Provide the (X, Y) coordinate of the cell's center where the given text is located.  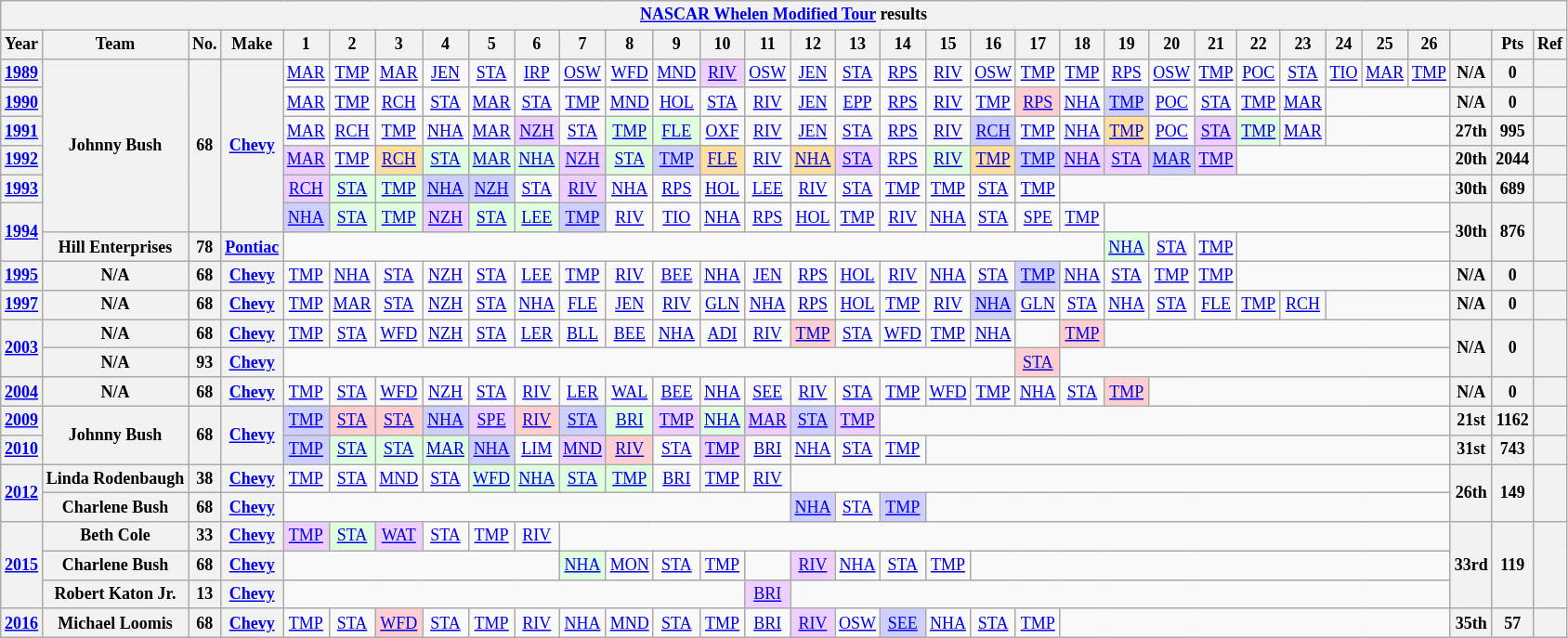
ADI (723, 334)
NASCAR Whelen Modified Tour results (784, 15)
995 (1512, 130)
1997 (22, 305)
Make (253, 45)
Linda Rodenbaugh (115, 479)
Pontiac (253, 247)
14 (903, 45)
2004 (22, 392)
1994 (22, 232)
743 (1512, 449)
35th (1471, 622)
38 (204, 479)
11 (767, 45)
7 (583, 45)
26 (1430, 45)
2010 (22, 449)
15 (947, 45)
2015 (22, 566)
2016 (22, 622)
12 (813, 45)
21 (1216, 45)
23 (1303, 45)
876 (1512, 232)
119 (1512, 566)
OXF (723, 130)
149 (1512, 493)
57 (1512, 622)
5 (491, 45)
Robert Katon Jr. (115, 594)
1162 (1512, 420)
33 (204, 537)
19 (1127, 45)
9 (676, 45)
16 (994, 45)
EPP (858, 102)
BLL (583, 334)
IRP (537, 72)
1991 (22, 130)
Michael Loomis (115, 622)
Hill Enterprises (115, 247)
MON (630, 565)
1 (307, 45)
WAT (399, 537)
Team (115, 45)
10 (723, 45)
689 (1512, 189)
1989 (22, 72)
No. (204, 45)
27th (1471, 130)
78 (204, 247)
1992 (22, 160)
1990 (22, 102)
2044 (1512, 160)
26th (1471, 493)
33rd (1471, 566)
Beth Cole (115, 537)
24 (1343, 45)
31st (1471, 449)
22 (1259, 45)
WAL (630, 392)
6 (537, 45)
4 (446, 45)
2 (352, 45)
LIM (537, 449)
2012 (22, 493)
3 (399, 45)
20th (1471, 160)
20 (1171, 45)
Ref (1550, 45)
Pts (1512, 45)
18 (1082, 45)
1995 (22, 275)
93 (204, 362)
2003 (22, 348)
8 (630, 45)
Year (22, 45)
2009 (22, 420)
25 (1385, 45)
21st (1471, 420)
1993 (22, 189)
17 (1038, 45)
